Scan for the cell matching the given text and deliver its (X, Y) coordinate at center. 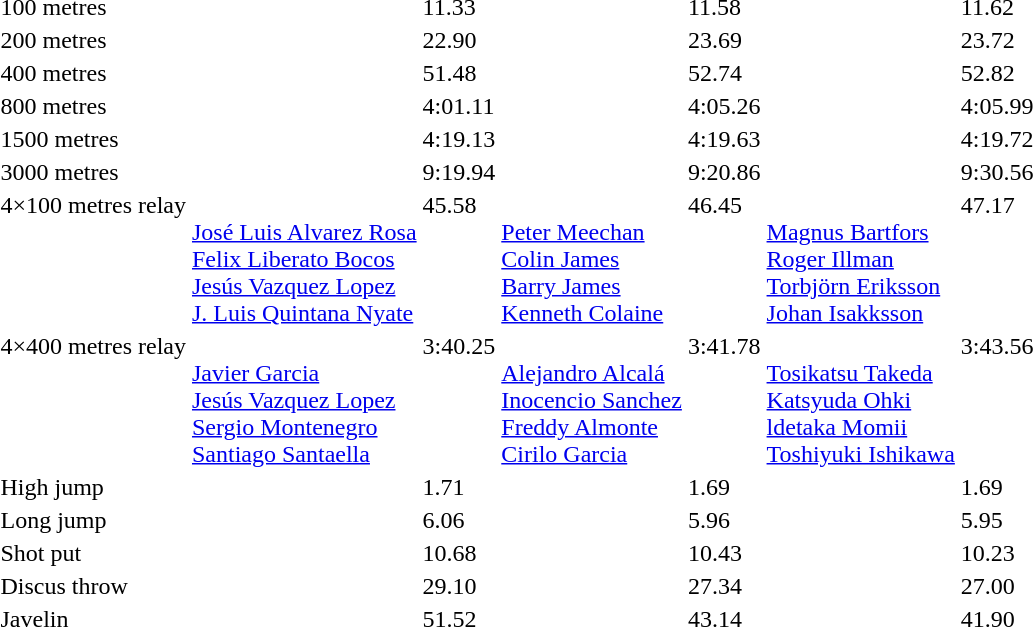
1.71 (459, 487)
22.90 (459, 40)
Alejandro AlcaláInocencio SanchezFreddy AlmonteCirilo Garcia (592, 400)
4:05.26 (724, 106)
4:01.11 (459, 106)
27.34 (724, 586)
10.68 (459, 553)
José Luis Alvarez RosaFelix Liberato BocosJesús Vazquez LopezJ. Luis Quintana Nyate (304, 259)
4:19.63 (724, 139)
10.43 (724, 553)
3:41.78 (724, 400)
5.96 (724, 520)
3:40.25 (459, 400)
9:19.94 (459, 172)
6.06 (459, 520)
29.10 (459, 586)
Javier GarciaJesús Vazquez LopezSergio MontenegroSantiago Santaella (304, 400)
51.48 (459, 73)
23.69 (724, 40)
9:20.86 (724, 172)
46.45 (724, 259)
Magnus BartforsRoger IllmanTorbjörn ErikssonJohan Isakksson (860, 259)
52.74 (724, 73)
4:19.13 (459, 139)
Peter MeechanColin JamesBarry JamesKenneth Colaine (592, 259)
45.58 (459, 259)
Tosikatsu TakedaKatsyuda Ohkildetaka MomiiToshiyuki Ishikawa (860, 400)
1.69 (724, 487)
